Output the (X, Y) coordinate of the center of the cell containing the given text.  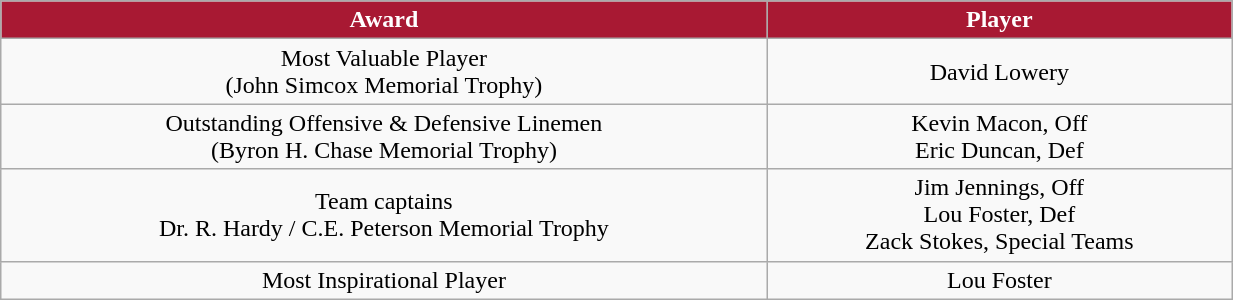
David Lowery (1000, 72)
Team captainsDr. R. Hardy / C.E. Peterson Memorial Trophy (384, 215)
Award (384, 20)
Player (1000, 20)
Outstanding Offensive & Defensive Linemen(Byron H. Chase Memorial Trophy) (384, 136)
Kevin Macon, OffEric Duncan, Def (1000, 136)
Jim Jennings, OffLou Foster, DefZack Stokes, Special Teams (1000, 215)
Most Valuable Player(John Simcox Memorial Trophy) (384, 72)
Lou Foster (1000, 280)
Most Inspirational Player (384, 280)
